Provide the (X, Y) coordinate of the cell's center where the given text is located.  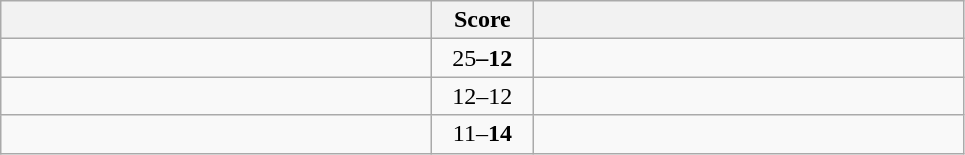
25–12 (482, 58)
11–14 (482, 134)
Score (482, 20)
12–12 (482, 96)
